From the cell containing the given text, extract its center point as (x, y) coordinate. 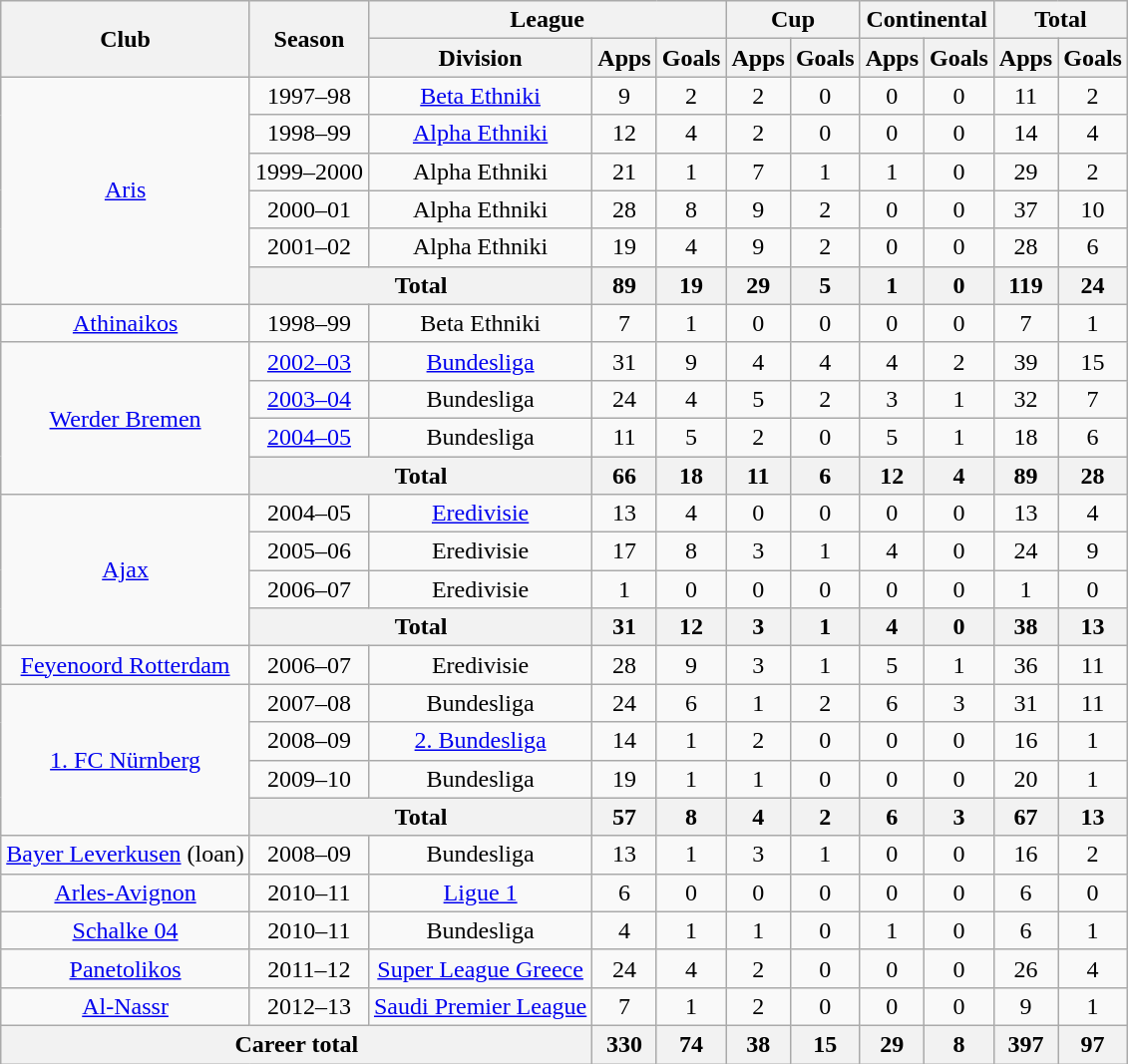
Division (480, 58)
57 (624, 817)
2012–13 (309, 1006)
Cup (793, 20)
2003–04 (309, 399)
1997–98 (309, 96)
1999–2000 (309, 172)
17 (624, 551)
20 (1025, 779)
2000–01 (309, 209)
Athinaikos (126, 323)
2007–08 (309, 703)
74 (691, 1044)
Club (126, 39)
39 (1025, 361)
21 (624, 172)
32 (1025, 399)
2002–03 (309, 361)
Saudi Premier League (480, 1006)
97 (1093, 1044)
Aris (126, 190)
26 (1025, 968)
Panetolikos (126, 968)
119 (1025, 285)
Career total (297, 1044)
Bayer Leverkusen (loan) (126, 855)
10 (1093, 209)
Continental (927, 20)
2011–12 (309, 968)
Feyenoord Rotterdam (126, 665)
Ligue 1 (480, 892)
Arles-Avignon (126, 892)
2005–06 (309, 551)
1. FC Nürnberg (126, 760)
2009–10 (309, 779)
Ajax (126, 570)
397 (1025, 1044)
Al-Nassr (126, 1006)
Werder Bremen (126, 418)
36 (1025, 665)
67 (1025, 817)
330 (624, 1044)
Schalke 04 (126, 930)
Super League Greece (480, 968)
Season (309, 39)
2. Bundesliga (480, 741)
League (547, 20)
66 (624, 476)
2001–02 (309, 247)
37 (1025, 209)
